Output the (x, y) coordinate of the center of the cell containing the given text.  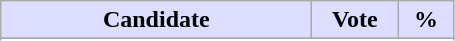
Vote (355, 20)
% (426, 20)
Candidate (156, 20)
